Extract the (X, Y) coordinate from the center of the cell holding the provided text.  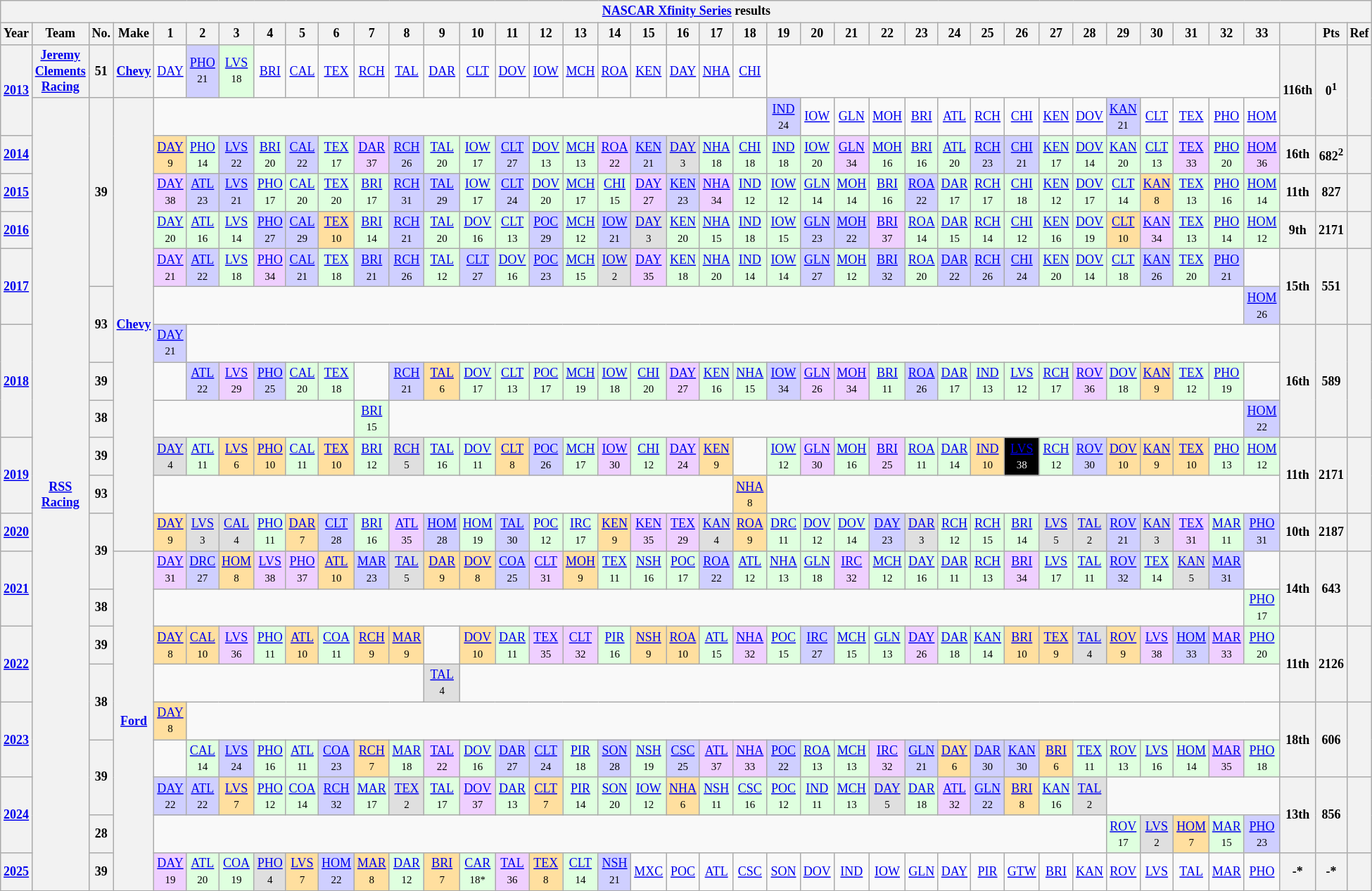
DAR15 (954, 230)
DOV8 (478, 570)
DAY31 (170, 570)
4 (270, 34)
PHO19 (1226, 381)
CSC25 (683, 759)
ROV13 (1123, 759)
DRC27 (203, 570)
KEN17 (1056, 155)
MCH (581, 71)
IND14 (750, 268)
2018 (17, 381)
KAN5 (1192, 570)
GLN22 (988, 796)
DAR30 (988, 759)
KAN34 (1157, 230)
14 (615, 34)
IOW15 (784, 230)
ROA26 (922, 381)
KAN8 (1157, 193)
IND12 (750, 193)
CLT8 (512, 456)
CLT10 (1123, 230)
BRI15 (371, 419)
01 (1331, 90)
10th (1297, 532)
GLN21 (922, 759)
MOH34 (851, 381)
MAR8 (371, 872)
GLN30 (817, 456)
DAY35 (649, 268)
KAN3 (1157, 532)
7 (371, 34)
22 (888, 34)
POC (683, 872)
MOH12 (851, 268)
12 (546, 34)
PHO25 (270, 381)
TAL17 (442, 796)
TEX17 (336, 155)
ATL23 (203, 193)
DOV13 (546, 155)
KEN35 (649, 532)
CHI15 (615, 193)
DOV11 (478, 456)
DAY4 (170, 456)
ROV (1123, 872)
TAL16 (442, 456)
10 (478, 34)
NSH21 (615, 872)
5 (303, 34)
2024 (17, 814)
827 (1331, 193)
TEX31 (1192, 532)
DOV18 (1123, 381)
RCH15 (988, 532)
IND13 (988, 381)
19 (784, 34)
TAL6 (442, 381)
NHA33 (750, 759)
IND24 (784, 117)
NHA20 (716, 268)
25 (988, 34)
MAR9 (407, 646)
PHO10 (270, 456)
NASCAR Xfinity Series results (687, 11)
GLN14 (817, 193)
ROV32 (1123, 570)
PHO37 (303, 570)
BRI34 (1022, 570)
PHO18 (1262, 759)
LVS5 (1056, 532)
DAR14 (954, 456)
PHO34 (270, 268)
MOH (888, 117)
MAR15 (1226, 834)
2126 (1331, 664)
NSH11 (716, 796)
Pts (1331, 34)
ROV36 (1090, 381)
Team (61, 34)
1 (170, 34)
14th (1297, 588)
CAL (303, 71)
DAY26 (922, 646)
ATL37 (716, 759)
LVS6 (236, 456)
NHA6 (683, 796)
CAL14 (203, 759)
2020 (17, 532)
RCH7 (371, 759)
KAN21 (1123, 117)
8 (407, 34)
26 (1022, 34)
DOV12 (817, 532)
NSH19 (649, 759)
856 (1331, 814)
32 (1226, 34)
TEX8 (546, 872)
TEX12 (1192, 381)
IRC27 (817, 646)
ROA11 (922, 456)
KAN4 (716, 532)
IOW21 (615, 230)
DAY5 (888, 796)
9 (442, 34)
CSC (750, 872)
IOW18 (615, 381)
PHO12 (270, 796)
2019 (17, 475)
LVS (1157, 872)
18th (1297, 740)
116th (1297, 90)
NHA34 (716, 193)
KAN14 (988, 646)
TEX35 (546, 646)
POC29 (546, 230)
BRI6 (1056, 759)
IRC17 (581, 532)
HOM (1262, 117)
GLN13 (888, 646)
MAR35 (1226, 759)
2025 (17, 872)
HOM7 (1192, 834)
ROV30 (1090, 456)
TAL30 (512, 532)
LVS22 (236, 155)
CSC16 (750, 796)
9th (1297, 230)
NHA13 (784, 570)
GTW (1022, 872)
DAY20 (170, 230)
SON28 (615, 759)
RSS Racing (61, 494)
LVS14 (236, 230)
BRI25 (888, 456)
NSH9 (649, 646)
KAN20 (1123, 155)
PHO13 (1226, 456)
COA19 (236, 872)
MAR (1226, 872)
TEX33 (1192, 155)
IND (851, 872)
GLN26 (817, 381)
16 (683, 34)
2 (203, 34)
IOW20 (817, 155)
23 (922, 34)
NHA (716, 71)
BRI10 (1022, 646)
LVS36 (236, 646)
HOM26 (1262, 306)
6 (336, 34)
DAR37 (371, 155)
DAR (442, 71)
17 (716, 34)
CHI24 (1022, 268)
PIR16 (615, 646)
Ford (134, 720)
BRI12 (371, 456)
ATL15 (716, 646)
2021 (17, 588)
NSH16 (649, 570)
IND11 (817, 796)
2023 (17, 740)
BRI37 (888, 230)
MAR31 (1226, 570)
BRI32 (888, 268)
LVS2 (1157, 834)
DAR3 (922, 532)
Make (134, 34)
TEX9 (1056, 646)
ROA9 (750, 532)
15 (649, 34)
IND10 (988, 456)
BRI11 (888, 381)
2016 (17, 230)
6822 (1331, 155)
LVS12 (1022, 381)
KEN23 (683, 193)
TAL12 (442, 268)
21 (851, 34)
MAR17 (371, 796)
POC15 (784, 646)
HOM19 (478, 532)
ATL12 (750, 570)
LVS3 (203, 532)
ATL35 (407, 532)
551 (1331, 287)
HOM33 (1192, 646)
643 (1331, 588)
BRI17 (371, 193)
HOM8 (236, 570)
TAL36 (512, 872)
ROV9 (1123, 646)
POC22 (784, 759)
TEX2 (407, 796)
TAL5 (407, 570)
MCH19 (581, 381)
TAL29 (442, 193)
CAL29 (303, 230)
CLT28 (336, 532)
MOH22 (851, 230)
RCH14 (988, 230)
DAY19 (170, 872)
MOH9 (581, 570)
CHI21 (1022, 155)
DAR13 (512, 796)
IOW34 (784, 381)
TAL11 (1090, 570)
COA25 (512, 570)
GLN34 (851, 155)
ROA14 (922, 230)
CAL22 (303, 155)
GLN18 (817, 570)
ROA13 (817, 759)
KAN26 (1157, 268)
RCH31 (407, 193)
606 (1331, 740)
KAN30 (1022, 759)
PIR (988, 872)
ROV21 (1123, 532)
No. (101, 34)
20 (817, 34)
31 (1192, 34)
LVS21 (236, 193)
HOM36 (1262, 155)
PIR18 (581, 759)
33 (1262, 34)
MXC (649, 872)
CHI20 (649, 381)
MAR11 (1226, 532)
LVS17 (1056, 570)
NHA8 (750, 494)
2015 (17, 193)
IOW14 (784, 268)
DAY23 (888, 532)
CAL4 (236, 532)
3 (236, 34)
589 (1331, 381)
PHO23 (1262, 834)
DAR7 (303, 532)
CLT31 (546, 570)
DAY38 (170, 193)
NHA32 (750, 646)
2017 (17, 287)
KEN18 (683, 268)
CLT7 (546, 796)
ROA10 (683, 646)
ROA (615, 71)
RCH32 (336, 796)
IOW30 (615, 456)
29 (1123, 34)
HOM28 (442, 532)
POC23 (546, 268)
LVS24 (236, 759)
POC26 (546, 456)
RCH9 (371, 646)
27 (1056, 34)
TEX29 (683, 532)
ROV17 (1123, 834)
CAR18* (478, 872)
COA11 (336, 646)
KAN16 (1056, 796)
GLN27 (817, 268)
DOV37 (478, 796)
DAY6 (954, 759)
KEN21 (649, 155)
RCH5 (407, 456)
LVS16 (1157, 759)
SON (784, 872)
DAR27 (512, 759)
CAL11 (303, 456)
BRI20 (270, 155)
IOW2 (615, 268)
RCH13 (988, 570)
MAR33 (1226, 646)
13 (581, 34)
MOH14 (851, 193)
NHA18 (716, 155)
BRI7 (442, 872)
DOV19 (1090, 230)
DAR22 (954, 268)
PHO4 (270, 872)
13th (1297, 814)
2013 (17, 90)
PHO27 (270, 230)
MAR18 (407, 759)
ROA20 (922, 268)
CAL21 (303, 268)
ATL32 (954, 796)
BRI21 (371, 268)
2022 (17, 664)
DAY16 (922, 570)
KAN (1090, 872)
DAR12 (407, 872)
PHO31 (1262, 532)
15th (1297, 287)
Year (17, 34)
TAL22 (442, 759)
DAY22 (170, 796)
CLT32 (581, 646)
LVS29 (236, 381)
11 (512, 34)
51 (101, 71)
Jeremy Clements Racing (61, 71)
18 (750, 34)
KEN12 (1056, 193)
GLN23 (817, 230)
DAR9 (442, 570)
MAR23 (371, 570)
CLT18 (1123, 268)
DAY24 (683, 456)
BRI8 (1022, 796)
24 (954, 34)
COA23 (336, 759)
2187 (1331, 532)
RCH23 (988, 155)
TEX14 (1157, 570)
Ref (1359, 34)
COA14 (303, 796)
DRC11 (784, 532)
CAL10 (203, 646)
ATL16 (203, 230)
30 (1157, 34)
2014 (17, 155)
SON20 (615, 796)
PIR14 (581, 796)
DOV20 (546, 193)
